For the text-containing cell, return its midpoint in (x, y) coordinate format. 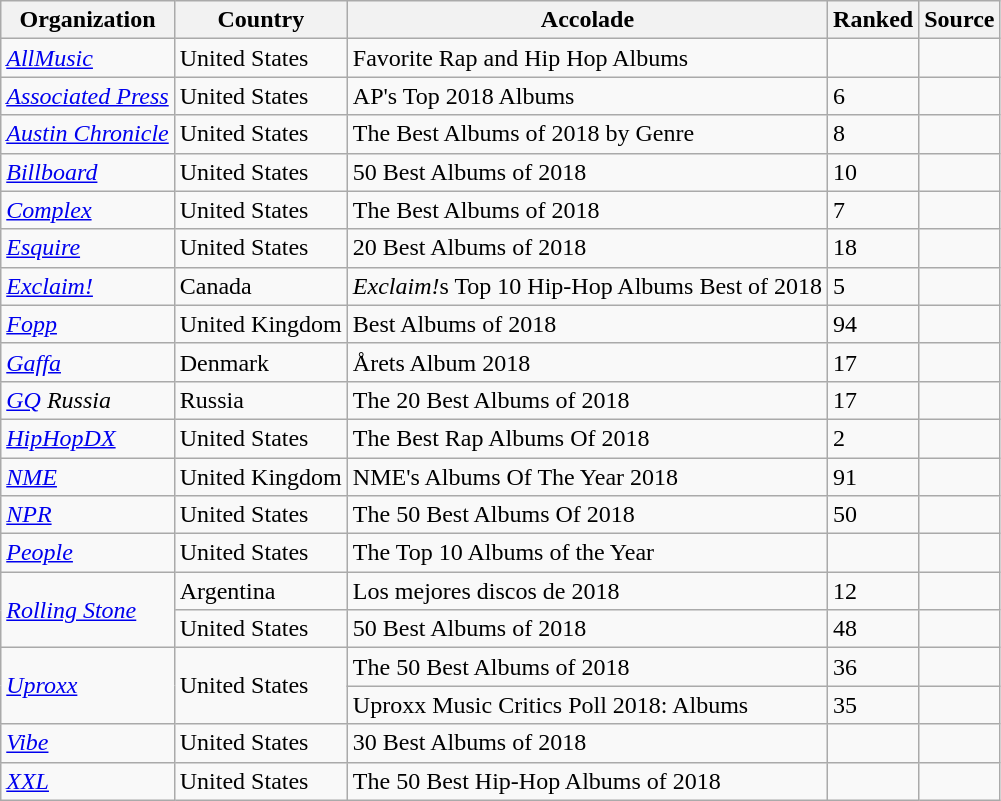
Exclaim!s Top 10 Hip-Hop Albums Best of 2018 (587, 286)
48 (874, 629)
NPR (88, 515)
The 50 Best Albums of 2018 (587, 667)
Uproxx (88, 686)
The 50 Best Albums Of 2018 (587, 515)
Associated Press (88, 96)
AllMusic (88, 58)
Source (960, 20)
Country (260, 20)
Esquire (88, 248)
35 (874, 705)
Favorite Rap and Hip Hop Albums (587, 58)
NME (88, 477)
The Top 10 Albums of the Year (587, 553)
7 (874, 210)
Billboard (88, 172)
Russia (260, 400)
Accolade (587, 20)
NME's Albums Of The Year 2018 (587, 477)
5 (874, 286)
12 (874, 591)
10 (874, 172)
The 20 Best Albums of 2018 (587, 400)
Vibe (88, 743)
The 50 Best Hip-Hop Albums of 2018 (587, 781)
6 (874, 96)
Exclaim! (88, 286)
50 (874, 515)
The Best Albums of 2018 (587, 210)
The Best Rap Albums Of 2018 (587, 438)
The Best Albums of 2018 by Genre (587, 134)
Rolling Stone (88, 610)
Ranked (874, 20)
Complex (88, 210)
91 (874, 477)
Organization (88, 20)
Årets Album 2018 (587, 362)
2 (874, 438)
HipHopDX (88, 438)
Fopp (88, 324)
Argentina (260, 591)
XXL (88, 781)
36 (874, 667)
Denmark (260, 362)
Canada (260, 286)
GQ Russia (88, 400)
Best Albums of 2018 (587, 324)
30 Best Albums of 2018 (587, 743)
Uproxx Music Critics Poll 2018: Albums (587, 705)
Gaffa (88, 362)
Los mejores discos de 2018 (587, 591)
8 (874, 134)
94 (874, 324)
People (88, 553)
Austin Chronicle (88, 134)
18 (874, 248)
AP's Top 2018 Albums (587, 96)
20 Best Albums of 2018 (587, 248)
